Find where the given text appears and provide that cell's center as [X, Y] coordinate. 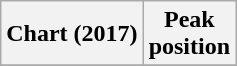
Chart (2017) [72, 34]
Peakposition [189, 34]
